Find where the given text appears and provide that cell's center as (x, y) coordinate. 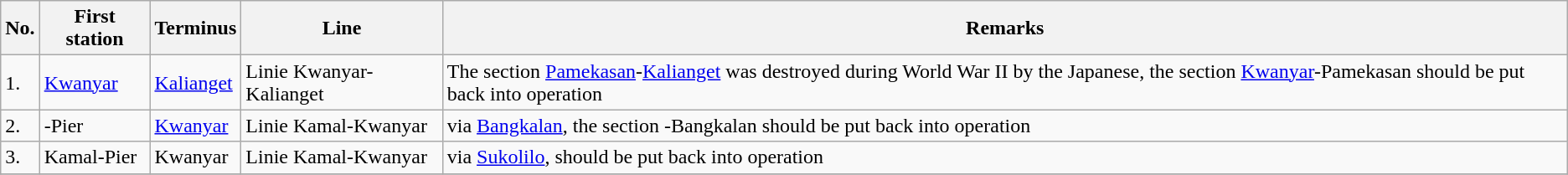
Line (342, 28)
No. (20, 28)
2. (20, 126)
1. (20, 82)
via Bangkalan, the section -Bangkalan should be put back into operation (1005, 126)
Remarks (1005, 28)
Kamal-Pier (95, 157)
via Sukolilo, should be put back into operation (1005, 157)
The section Pamekasan-Kalianget was destroyed during World War II by the Japanese, the section Kwanyar-Pamekasan should be put back into operation (1005, 82)
Terminus (196, 28)
Linie Kwanyar-Kalianget (342, 82)
-Pier (95, 126)
Kalianget (196, 82)
First station (95, 28)
3. (20, 157)
